Output the (X, Y) coordinate of the center of the cell containing the given text.  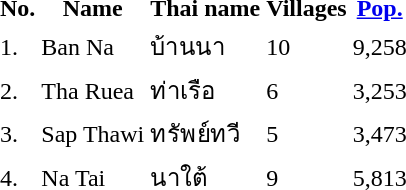
Tha Ruea (93, 90)
ทรัพย์ทวี (206, 134)
บ้านนา (206, 46)
Ban Na (93, 46)
ท่าเรือ (206, 90)
5 (306, 134)
6 (306, 90)
10 (306, 46)
Sap Thawi (93, 134)
